Return (x, y) of the center of cell containing provided text 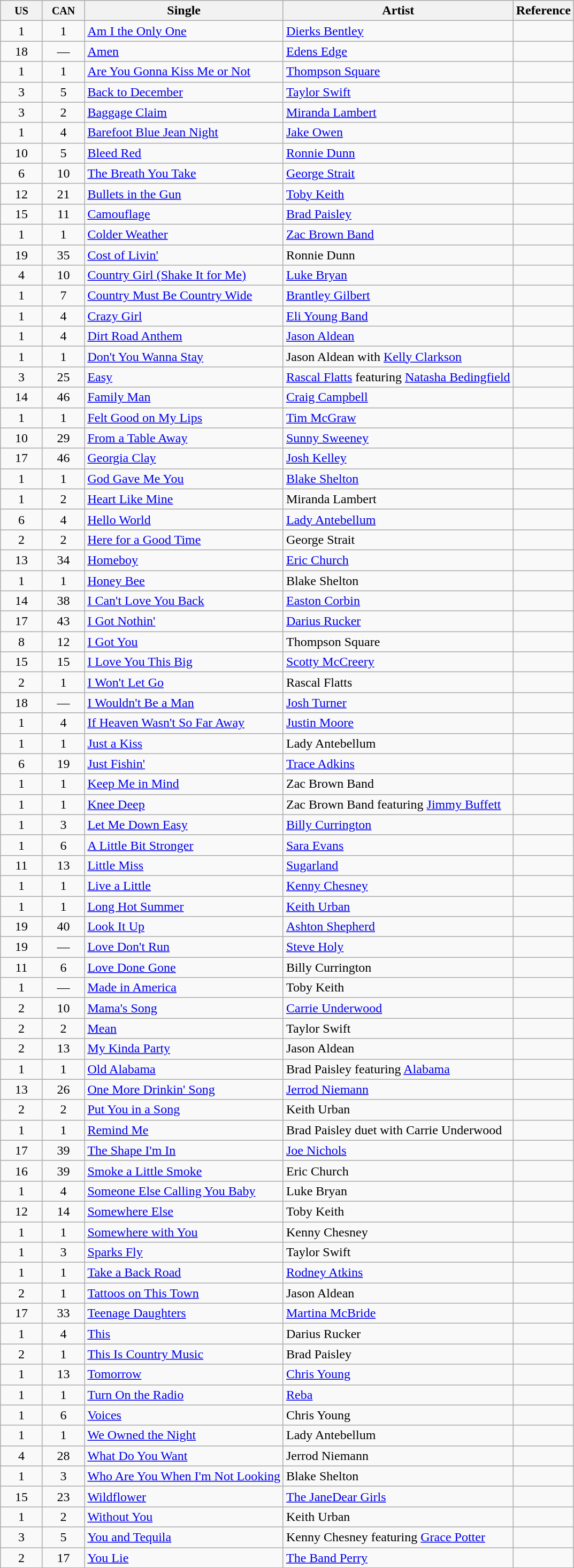
Who Are You When I'm Not Looking (184, 1476)
Rascal Flatts featuring Natasha Bedingfield (398, 377)
Remind Me (184, 1130)
Rascal Flatts (398, 682)
I Got You (184, 642)
The Breath You Take (184, 173)
Heart Like Mine (184, 499)
We Owned the Night (184, 1435)
Smoke a Little Smoke (184, 1171)
Tattoos on This Town (184, 1293)
25 (63, 377)
Made in America (184, 988)
From a Table Away (184, 438)
Amen (184, 51)
Love Done Gone (184, 967)
CAN (63, 11)
The Band Perry (398, 1558)
Jake Owen (398, 133)
Mean (184, 1028)
If Heaven Wasn't So Far Away (184, 723)
Sara Evans (398, 845)
Reference (544, 11)
16 (21, 1171)
Reba (398, 1395)
I Got Nothin' (184, 621)
34 (63, 560)
Single (184, 11)
Felt Good on My Lips (184, 418)
Artist (398, 11)
Baggage Claim (184, 112)
Easton Corbin (398, 601)
Here for a Good Time (184, 540)
Love Don't Run (184, 947)
Cost of Livin' (184, 255)
Zac Brown Band featuring Jimmy Buffett (398, 804)
Don't You Wanna Stay (184, 357)
I Love You This Big (184, 662)
Live a Little (184, 886)
21 (63, 194)
Brantley Gilbert (398, 296)
Georgia Clay (184, 458)
8 (21, 642)
Mama's Song (184, 1008)
Sugarland (398, 865)
26 (63, 1089)
28 (63, 1456)
Colder Weather (184, 234)
40 (63, 927)
Somewhere Else (184, 1211)
Camouflage (184, 214)
Just Fishin' (184, 764)
Wildflower (184, 1496)
Josh Turner (398, 703)
Put You in a Song (184, 1110)
Jason Aldean with Kelly Clarkson (398, 357)
Country Girl (Shake It for Me) (184, 275)
Dirt Road Anthem (184, 336)
Barefoot Blue Jean Night (184, 133)
This Is Country Music (184, 1354)
33 (63, 1313)
38 (63, 601)
A Little Bit Stronger (184, 845)
Ashton Shepherd (398, 927)
23 (63, 1496)
Justin Moore (398, 723)
Dierks Bentley (398, 31)
Edens Edge (398, 51)
Little Miss (184, 865)
Country Must Be Country Wide (184, 296)
The Shape I'm In (184, 1150)
Martina McBride (398, 1313)
Homeboy (184, 560)
Joe Nichols (398, 1150)
I Can't Love You Back (184, 601)
Knee Deep (184, 804)
Sparks Fly (184, 1252)
Craig Campbell (398, 397)
Somewhere with You (184, 1232)
US (21, 11)
Brad Paisley featuring Alabama (398, 1069)
You Lie (184, 1558)
Someone Else Calling You Baby (184, 1191)
Crazy Girl (184, 316)
Rodney Atkins (398, 1273)
Honey Bee (184, 580)
Without You (184, 1517)
Teenage Daughters (184, 1313)
What Do You Want (184, 1456)
The JaneDear Girls (398, 1496)
Let Me Down Easy (184, 825)
Look It Up (184, 927)
Steve Holy (398, 947)
Turn On the Radio (184, 1395)
Take a Back Road (184, 1273)
Bullets in the Gun (184, 194)
Long Hot Summer (184, 906)
29 (63, 438)
God Gave Me You (184, 479)
Kenny Chesney featuring Grace Potter (398, 1537)
Family Man (184, 397)
Eli Young Band (398, 316)
Sunny Sweeney (398, 438)
Just a Kiss (184, 743)
Josh Kelley (398, 458)
Old Alabama (184, 1069)
43 (63, 621)
Easy (184, 377)
35 (63, 255)
I Wouldn't Be a Man (184, 703)
Are You Gonna Kiss Me or Not (184, 72)
Am I the Only One (184, 31)
Hello World (184, 519)
My Kinda Party (184, 1049)
Scotty McCreery (398, 662)
You and Tequila (184, 1537)
Back to December (184, 92)
Keep Me in Mind (184, 784)
Voices (184, 1415)
Tomorrow (184, 1374)
This (184, 1334)
Trace Adkins (398, 764)
Carrie Underwood (398, 1008)
I Won't Let Go (184, 682)
7 (63, 296)
Brad Paisley duet with Carrie Underwood (398, 1130)
One More Drinkin' Song (184, 1089)
Bleed Red (184, 153)
Tim McGraw (398, 418)
